Search for the cell housing the specified text and yield its (X, Y) center coordinate. 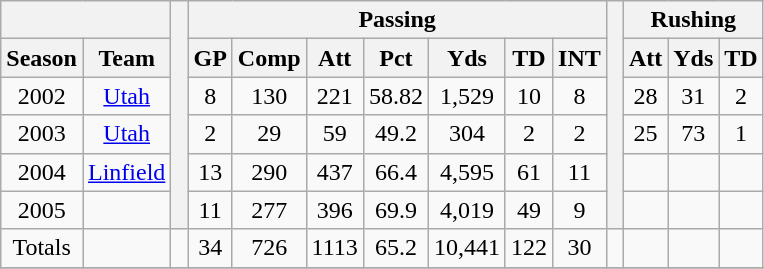
34 (210, 248)
59 (334, 134)
Team (126, 58)
61 (528, 172)
29 (269, 134)
66.4 (396, 172)
65.2 (396, 248)
25 (645, 134)
290 (269, 172)
4,595 (466, 172)
4,019 (466, 210)
49.2 (396, 134)
INT (580, 58)
2003 (42, 134)
28 (645, 96)
2005 (42, 210)
13 (210, 172)
GP (210, 58)
49 (528, 210)
726 (269, 248)
30 (580, 248)
1113 (334, 248)
2004 (42, 172)
130 (269, 96)
Linfield (126, 172)
396 (334, 210)
Totals (42, 248)
9 (580, 210)
31 (694, 96)
73 (694, 134)
304 (466, 134)
Season (42, 58)
Rushing (693, 20)
69.9 (396, 210)
10 (528, 96)
Comp (269, 58)
277 (269, 210)
122 (528, 248)
221 (334, 96)
Pct (396, 58)
Passing (397, 20)
1,529 (466, 96)
437 (334, 172)
1 (741, 134)
58.82 (396, 96)
2002 (42, 96)
10,441 (466, 248)
